Capture the cell that displays the provided text and extract its (x, y) central coordinate. 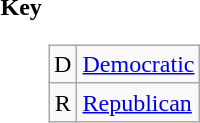
R (63, 102)
Democratic (138, 64)
Republican (138, 102)
D (63, 64)
